Capture the cell that displays the provided text and extract its (X, Y) central coordinate. 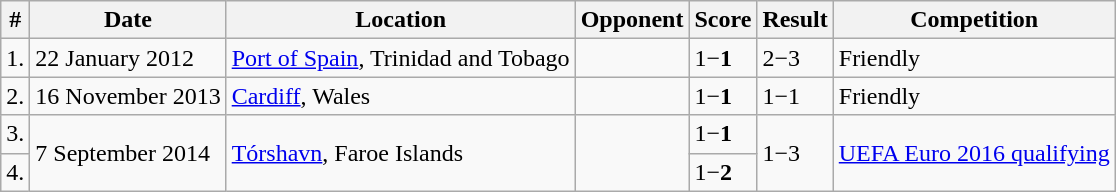
Score (723, 20)
Tórshavn, Faroe Islands (400, 153)
Competition (974, 20)
7 September 2014 (128, 153)
Result (795, 20)
Date (128, 20)
3. (16, 134)
2−3 (795, 58)
4. (16, 172)
22 January 2012 (128, 58)
Location (400, 20)
1−3 (795, 153)
1−2 (723, 172)
Port of Spain, Trinidad and Tobago (400, 58)
1. (16, 58)
# (16, 20)
UEFA Euro 2016 qualifying (974, 153)
2. (16, 96)
Cardiff, Wales (400, 96)
16 November 2013 (128, 96)
Opponent (632, 20)
